Search for the cell housing the specified text and yield its (x, y) center coordinate. 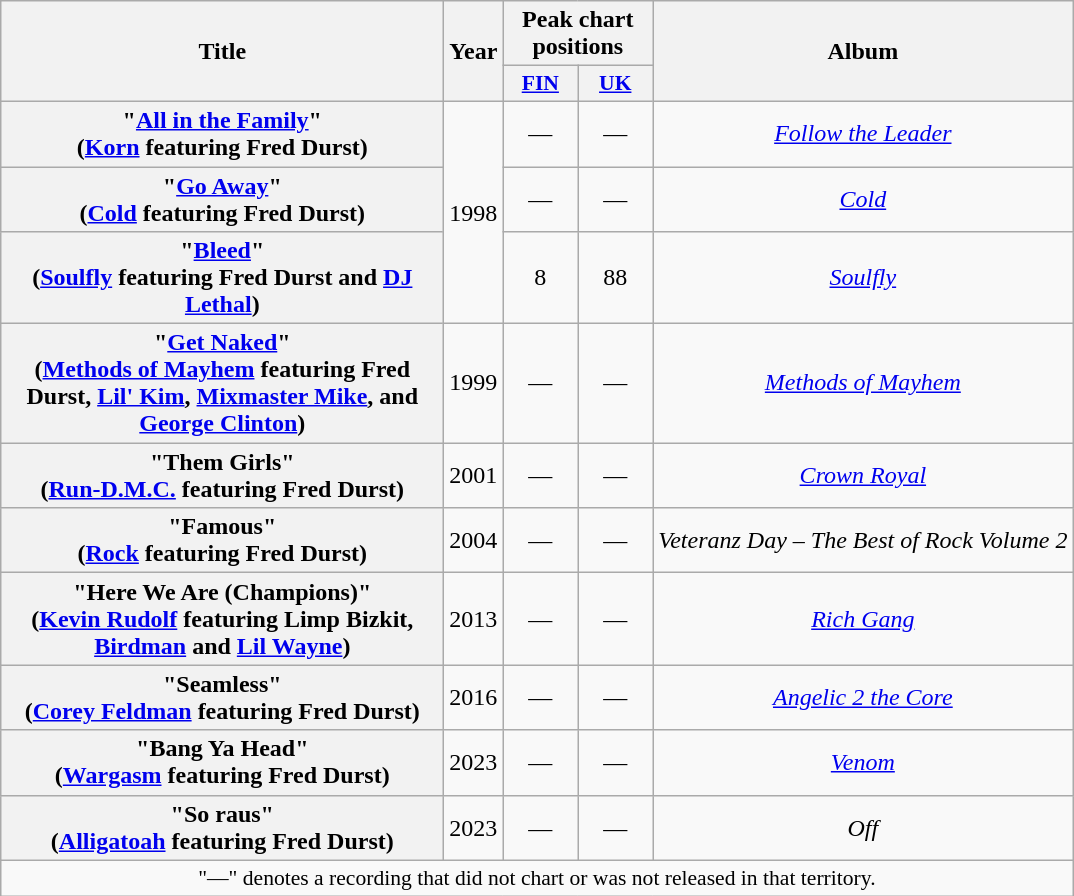
2013 (474, 619)
"So raus"(Alligatoah featuring Fred Durst) (222, 828)
"Them Girls"(Run-D.M.C. featuring Fred Durst) (222, 476)
Peak chart positions (578, 34)
Cold (863, 198)
1999 (474, 384)
"Here We Are (Champions)"(Kevin Rudolf featuring Limp Bizkit, Birdman and Lil Wayne) (222, 619)
"—" denotes a recording that did not chart or was not released in that territory. (537, 878)
"All in the Family"(Korn featuring Fred Durst) (222, 134)
Soulfly (863, 278)
"Bleed"(Soulfly featuring Fred Durst and DJ Lethal) (222, 278)
Follow the Leader (863, 134)
Crown Royal (863, 476)
Rich Gang (863, 619)
"Famous"(Rock featuring Fred Durst) (222, 540)
Album (863, 52)
Methods of Mayhem (863, 384)
Angelic 2 the Core (863, 698)
"Seamless"(Corey Feldman featuring Fred Durst) (222, 698)
"Go Away"(Cold featuring Fred Durst) (222, 198)
1998 (474, 212)
8 (540, 278)
2004 (474, 540)
"Bang Ya Head"(Wargasm featuring Fred Durst) (222, 762)
2016 (474, 698)
88 (616, 278)
Title (222, 52)
2001 (474, 476)
Year (474, 52)
UK (616, 84)
"Get Naked"(Methods of Mayhem featuring Fred Durst, Lil' Kim, Mixmaster Mike, and George Clinton) (222, 384)
FIN (540, 84)
Venom (863, 762)
Veteranz Day – The Best of Rock Volume 2 (863, 540)
Off (863, 828)
